Search for the cell housing the specified text and yield its [x, y] center coordinate. 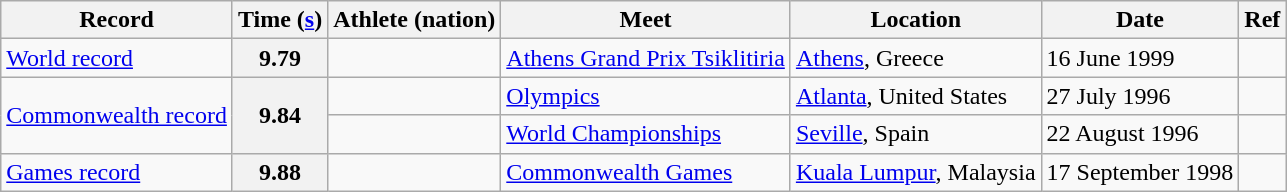
Location [916, 20]
World record [117, 58]
Date [1140, 20]
Athlete (nation) [414, 20]
16 June 1999 [1140, 58]
World Championships [646, 134]
Record [117, 20]
Games record [117, 172]
17 September 1998 [1140, 172]
9.88 [280, 172]
27 July 1996 [1140, 96]
Commonwealth record [117, 115]
Time (s) [280, 20]
Athens Grand Prix Tsiklitiria [646, 58]
Kuala Lumpur, Malaysia [916, 172]
Athens, Greece [916, 58]
Atlanta, United States [916, 96]
Olympics [646, 96]
Seville, Spain [916, 134]
22 August 1996 [1140, 134]
Commonwealth Games [646, 172]
9.79 [280, 58]
9.84 [280, 115]
Ref [1262, 20]
Meet [646, 20]
